Scan for the cell matching the given text and deliver its [X, Y] coordinate at center. 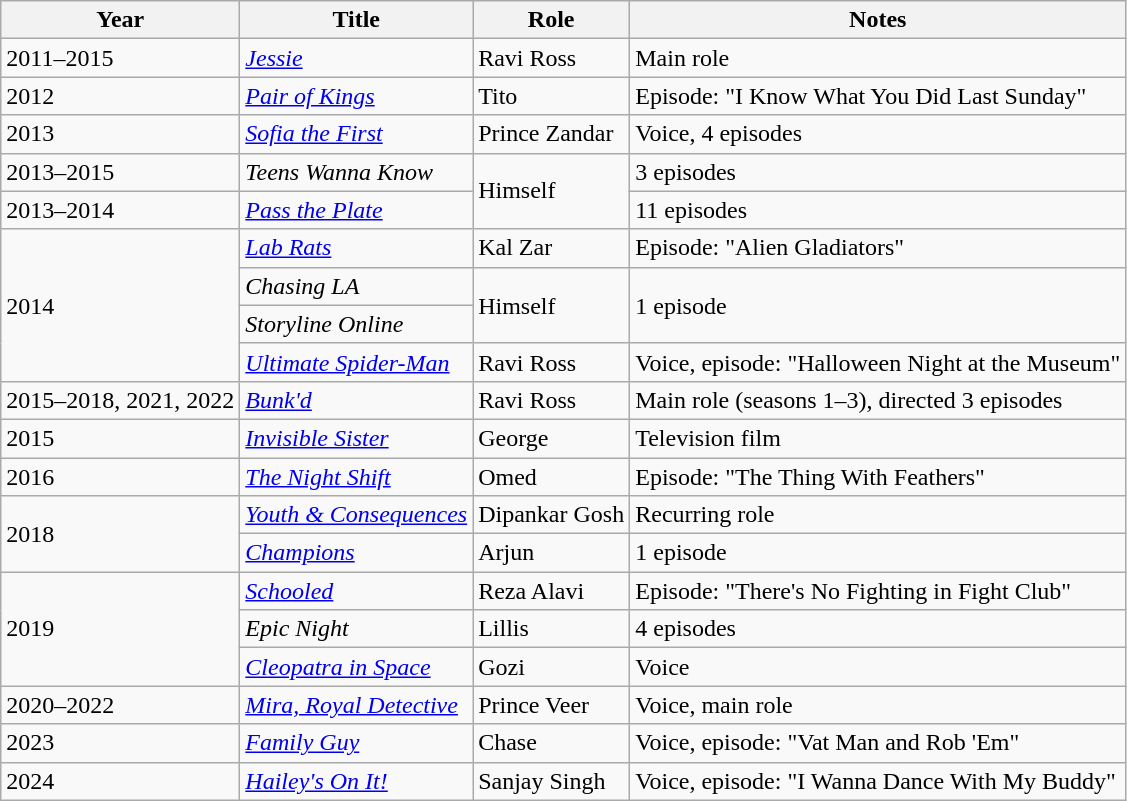
Mira, Royal Detective [356, 705]
2012 [120, 96]
Voice [878, 667]
2018 [120, 534]
Prince Veer [552, 705]
Family Guy [356, 743]
3 episodes [878, 172]
Teens Wanna Know [356, 172]
Sofia the First [356, 134]
Pair of Kings [356, 96]
Chase [552, 743]
2015 [120, 438]
Epic Night [356, 629]
Voice, episode: "Halloween Night at the Museum" [878, 362]
11 episodes [878, 210]
Pass the Plate [356, 210]
Cleopatra in Space [356, 667]
Sanjay Singh [552, 781]
Role [552, 20]
Title [356, 20]
Gozi [552, 667]
2024 [120, 781]
Prince Zandar [552, 134]
Television film [878, 438]
Chasing LA [356, 286]
Ultimate Spider-Man [356, 362]
Lillis [552, 629]
Hailey's On It! [356, 781]
The Night Shift [356, 477]
4 episodes [878, 629]
Dipankar Gosh [552, 515]
2013 [120, 134]
Episode: "I Know What You Did Last Sunday" [878, 96]
2013–2014 [120, 210]
Notes [878, 20]
Year [120, 20]
2011–2015 [120, 58]
Storyline Online [356, 324]
Reza Alavi [552, 591]
Kal Zar [552, 248]
2016 [120, 477]
Arjun [552, 553]
Invisible Sister [356, 438]
Bunk'd [356, 400]
2014 [120, 305]
Main role [878, 58]
Episode: "Alien Gladiators" [878, 248]
Tito [552, 96]
Champions [356, 553]
Episode: "The Thing With Feathers" [878, 477]
2019 [120, 629]
2020–2022 [120, 705]
Voice, 4 episodes [878, 134]
Episode: "There's No Fighting in Fight Club" [878, 591]
Voice, main role [878, 705]
2013–2015 [120, 172]
Voice, episode: "Vat Man and Rob 'Em" [878, 743]
Youth & Consequences [356, 515]
Recurring role [878, 515]
George [552, 438]
Voice, episode: "I Wanna Dance With My Buddy" [878, 781]
Main role (seasons 1–3), directed 3 episodes [878, 400]
2015–2018, 2021, 2022 [120, 400]
Schooled [356, 591]
2023 [120, 743]
Lab Rats [356, 248]
Jessie [356, 58]
Omed [552, 477]
